Search for the cell housing the specified text and yield its (x, y) center coordinate. 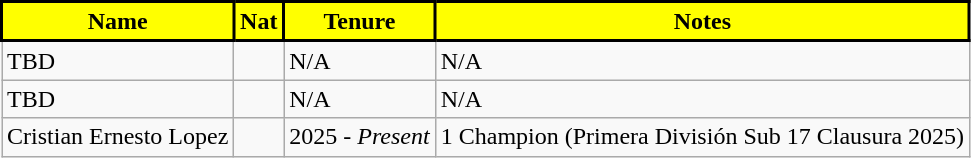
Notes (702, 22)
Nat (259, 22)
2025 - Present (360, 137)
Name (118, 22)
Tenure (360, 22)
Cristian Ernesto Lopez (118, 137)
1 Champion (Primera División Sub 17 Clausura 2025) (702, 137)
